For the text-containing cell, return its midpoint in [x, y] coordinate format. 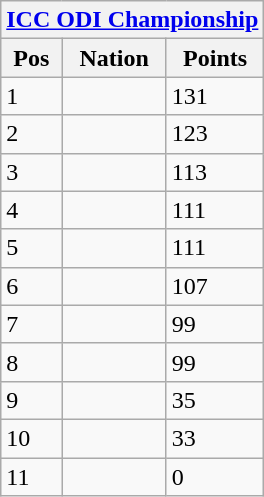
Pos [32, 58]
107 [215, 286]
6 [32, 286]
ICC ODI Championship [132, 20]
7 [32, 324]
10 [32, 438]
4 [32, 210]
5 [32, 248]
3 [32, 172]
33 [215, 438]
35 [215, 400]
0 [215, 477]
9 [32, 400]
1 [32, 96]
Nation [114, 58]
113 [215, 172]
123 [215, 134]
Points [215, 58]
8 [32, 362]
131 [215, 96]
2 [32, 134]
11 [32, 477]
